Scan for the cell matching the given text and deliver its (X, Y) coordinate at center. 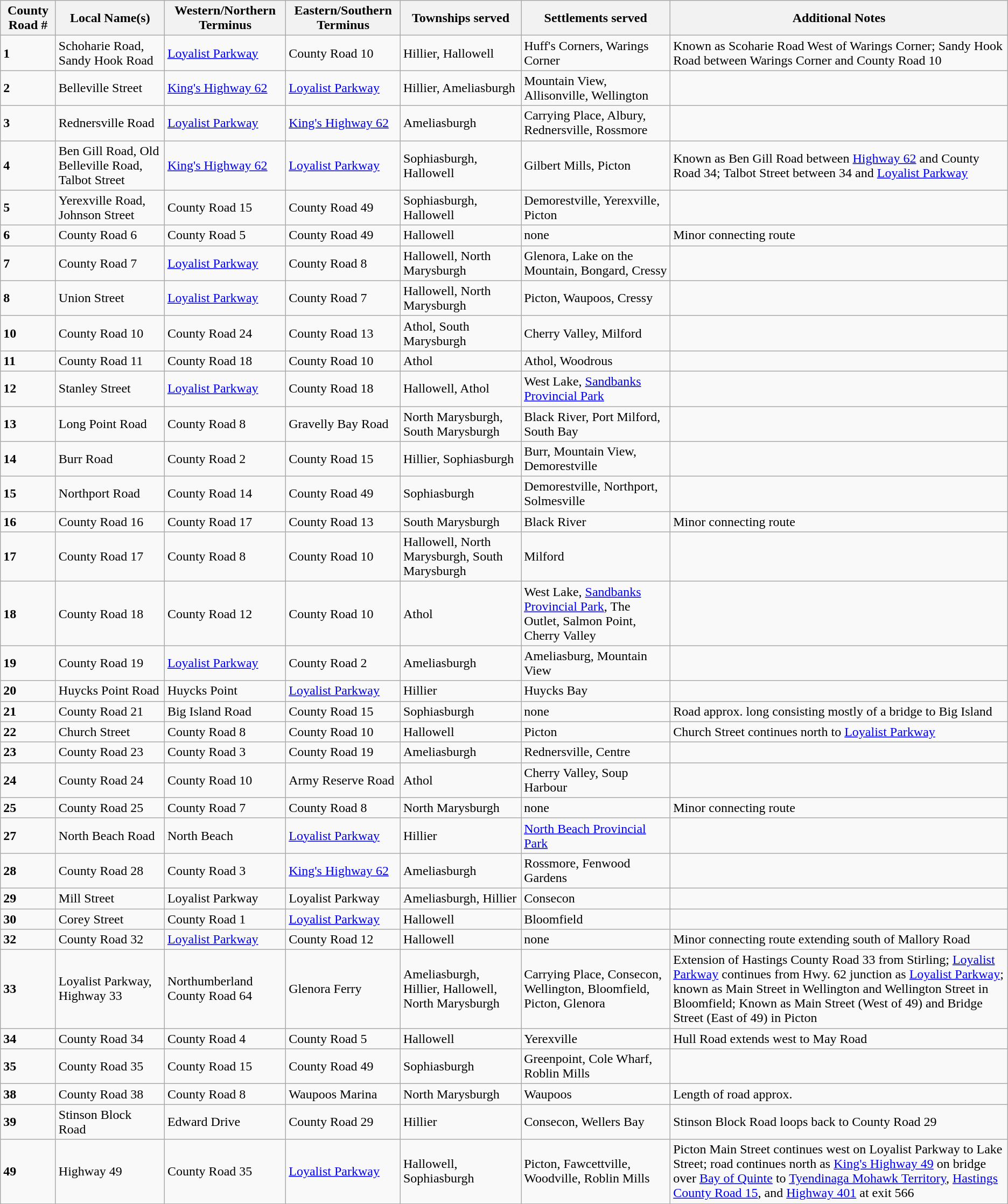
Hallowell, Sophiasburgh (460, 1172)
Schoharie Road, Sandy Hook Road (110, 53)
Demorestville, Yerexville, Picton (596, 208)
33 (28, 989)
Gravelly Bay Road (344, 423)
County Road # (28, 18)
4 (28, 165)
County Road 4 (225, 1039)
15 (28, 494)
Eastern/Southern Terminus (344, 18)
27 (28, 836)
North Beach Provincial Park (596, 836)
Army Reserve Road (344, 780)
County Road 38 (110, 1094)
County Road 32 (110, 940)
Athol, Woodrous (596, 361)
Athol, South Marysburgh (460, 333)
County Road 23 (110, 752)
Ameliasburg, Mountain View (596, 663)
Picton, Waupoos, Cressy (596, 298)
Huycks Bay (596, 691)
35 (28, 1066)
Picton (596, 732)
North Beach (225, 836)
17 (28, 557)
Western/Northern Terminus (225, 18)
3 (28, 123)
49 (28, 1172)
7 (28, 263)
Consecon, Wellers Bay (596, 1122)
24 (28, 780)
North Marysburgh, South Marysburgh (460, 423)
1 (28, 53)
11 (28, 361)
19 (28, 663)
13 (28, 423)
West Lake, Sandbanks Provincial Park, The Outlet, Salmon Point, Cherry Valley (596, 614)
10 (28, 333)
County Road 28 (110, 870)
Black River (596, 522)
County Road 34 (110, 1039)
Hull Road extends west to May Road (839, 1039)
39 (28, 1122)
Burr, Mountain View, Demorestville (596, 459)
8 (28, 298)
Road approx. long consisting mostly of a bridge to Big Island (839, 711)
County Road 1 (225, 919)
Union Street (110, 298)
Stinson Block Road (110, 1122)
County Road 11 (110, 361)
County Road 14 (225, 494)
34 (28, 1039)
Consecon (596, 898)
Ameliasburgh, Hillier (460, 898)
Additional Notes (839, 18)
20 (28, 691)
6 (28, 235)
Northport Road (110, 494)
North Beach Road (110, 836)
Minor connecting route extending south of Mallory Road (839, 940)
Rednersville Road (110, 123)
Northumberland County Road 64 (225, 989)
12 (28, 389)
Waupoos (596, 1094)
Known as Scoharie Road West of Warings Corner; Sandy Hook Road between Warings Corner and County Road 10 (839, 53)
Carrying Place, Albury, Rednersville, Rossmore (596, 123)
22 (28, 732)
Mill Street (110, 898)
Mountain View, Allisonville, Wellington (596, 88)
Hillier, Hallowell (460, 53)
Yerexville (596, 1039)
Gilbert Mills, Picton (596, 165)
29 (28, 898)
Demorestville, Northport, Solmesville (596, 494)
County Road 29 (344, 1122)
Milford (596, 557)
Loyalist Parkway,Highway 33 (110, 989)
Hallowell, Athol (460, 389)
Stinson Block Road loops back to County Road 29 (839, 1122)
30 (28, 919)
18 (28, 614)
Waupoos Marina (344, 1094)
Ameliasburgh, Hillier, Hallowell, North Marysburgh (460, 989)
16 (28, 522)
Church Street (110, 732)
Big Island Road (225, 711)
28 (28, 870)
Picton, Fawcettville, Woodville, Roblin Mills (596, 1172)
Yerexville Road, Johnson Street (110, 208)
Church Street continues north to Loyalist Parkway (839, 732)
South Marysburgh (460, 522)
21 (28, 711)
Huycks Point Road (110, 691)
Stanley Street (110, 389)
Bloomfield (596, 919)
Rossmore, Fenwood Gardens (596, 870)
County Road 16 (110, 522)
Highway 49 (110, 1172)
32 (28, 940)
Ben Gill Road, Old Belleville Road, Talbot Street (110, 165)
County Road 25 (110, 808)
Length of road approx. (839, 1094)
Settlements served (596, 18)
Glenora, Lake on the Mountain, Bongard, Cressy (596, 263)
Burr Road (110, 459)
Edward Drive (225, 1122)
25 (28, 808)
2 (28, 88)
Townships served (460, 18)
23 (28, 752)
Known as Ben Gill Road between Highway 62 and County Road 34; Talbot Street between 34 and Loyalist Parkway (839, 165)
Black River, Port Milford, South Bay (596, 423)
38 (28, 1094)
Greenpoint, Cole Wharf, Roblin Mills (596, 1066)
5 (28, 208)
County Road 21 (110, 711)
Local Name(s) (110, 18)
Rednersville, Centre (596, 752)
West Lake, Sandbanks Provincial Park (596, 389)
Corey Street (110, 919)
Hallowell, North Marysburgh, South Marysburgh (460, 557)
Hillier, Ameliasburgh (460, 88)
Huff's Corners, Warings Corner (596, 53)
Glenora Ferry (344, 989)
Cherry Valley, Milford (596, 333)
Long Point Road (110, 423)
Cherry Valley, Soup Harbour (596, 780)
Belleville Street (110, 88)
Huycks Point (225, 691)
14 (28, 459)
Hillier, Sophiasburgh (460, 459)
County Road 6 (110, 235)
Carrying Place, Consecon, Wellington, Bloomfield, Picton, Glenora (596, 989)
